Return (x, y) of the center of cell containing provided text 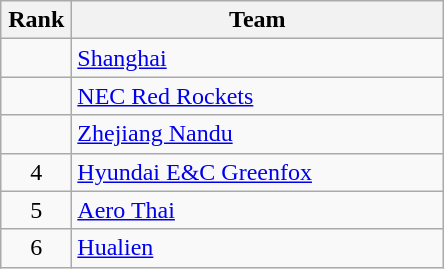
Rank (36, 20)
Hyundai E&C Greenfox (258, 172)
Hualien (258, 248)
NEC Red Rockets (258, 96)
4 (36, 172)
Shanghai (258, 58)
Team (258, 20)
5 (36, 210)
Aero Thai (258, 210)
6 (36, 248)
Zhejiang Nandu (258, 134)
